Find where the given text appears and provide that cell's center as [X, Y] coordinate. 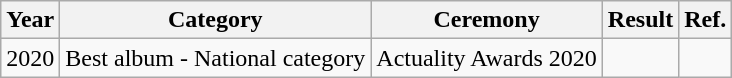
Ref. [706, 20]
Category [216, 20]
Result [640, 20]
Ceremony [486, 20]
Year [30, 20]
Actuality Awards 2020 [486, 58]
2020 [30, 58]
Best album - National category [216, 58]
